Capture the cell that displays the provided text and extract its (x, y) central coordinate. 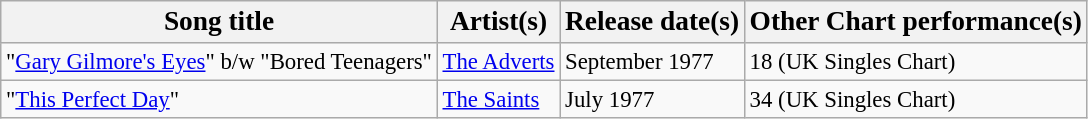
"This Perfect Day" (219, 100)
18 (UK Singles Chart) (916, 62)
July 1977 (652, 100)
Other Chart performance(s) (916, 22)
The Saints (498, 100)
Song title (219, 22)
The Adverts (498, 62)
September 1977 (652, 62)
Artist(s) (498, 22)
"Gary Gilmore's Eyes" b/w "Bored Teenagers" (219, 62)
Release date(s) (652, 22)
34 (UK Singles Chart) (916, 100)
